Return [X, Y] of the center of cell containing provided text 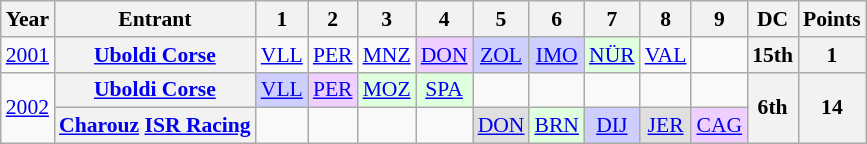
5 [502, 19]
Points [832, 19]
8 [666, 19]
2 [333, 19]
6th [772, 108]
IMO [556, 55]
JER [666, 126]
MOZ [387, 90]
CAG [719, 126]
2002 [28, 108]
15th [772, 55]
DC [772, 19]
9 [719, 19]
ZOL [502, 55]
Entrant [155, 19]
14 [832, 108]
DIJ [612, 126]
Year [28, 19]
NÜR [612, 55]
7 [612, 19]
BRN [556, 126]
Charouz ISR Racing [155, 126]
3 [387, 19]
VAL [666, 55]
SPA [444, 90]
6 [556, 19]
4 [444, 19]
2001 [28, 55]
MNZ [387, 55]
